Scan for the cell matching the given text and deliver its (x, y) coordinate at center. 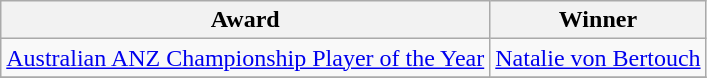
Award (246, 20)
Australian ANZ Championship Player of the Year (246, 58)
Winner (598, 20)
Natalie von Bertouch (598, 58)
